Return (X, Y) of the center of cell containing provided text 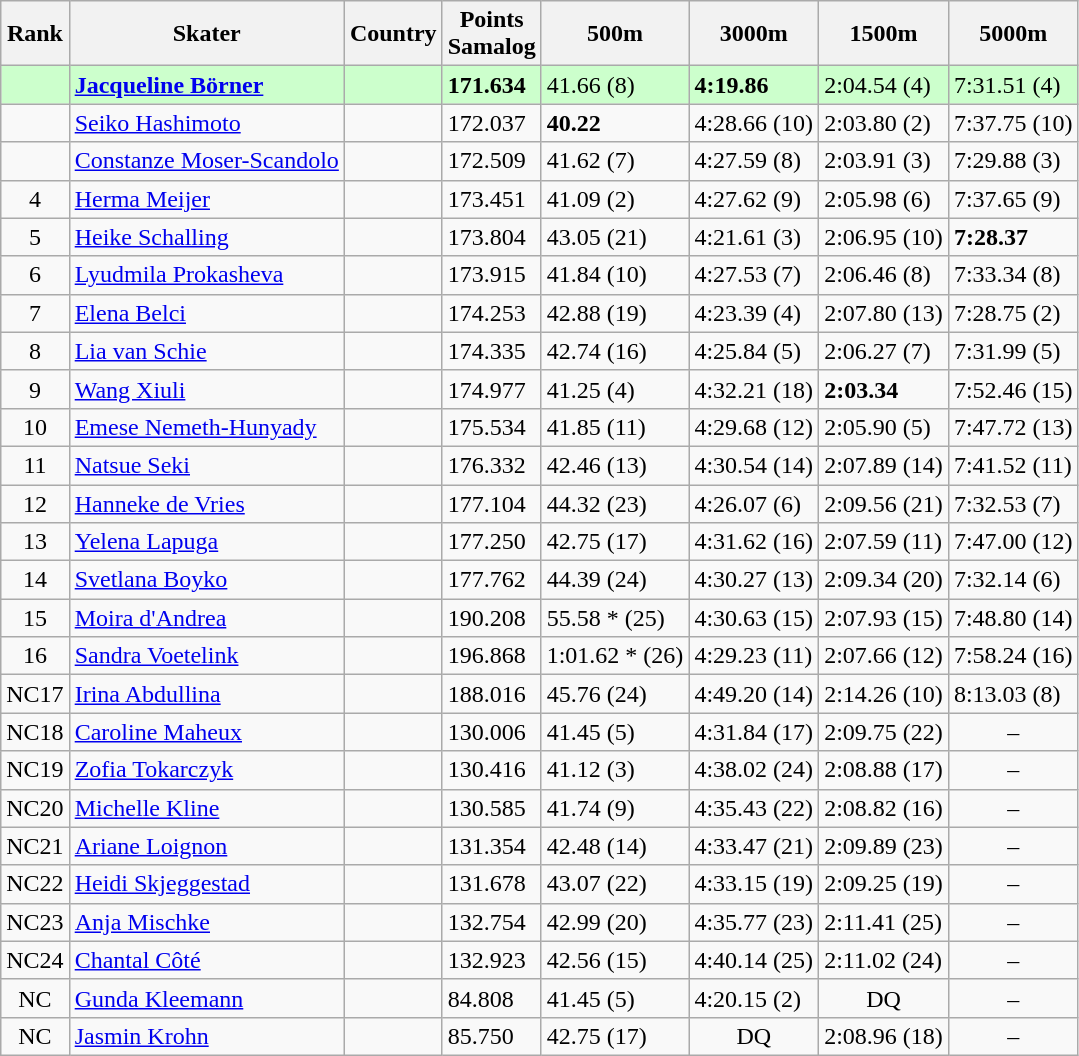
4:27.53 (7) (754, 275)
Lia van Schie (206, 351)
5 (35, 237)
7:58.24 (16) (1013, 656)
41.09 (2) (615, 199)
2:09.25 (19) (884, 884)
2:07.89 (14) (884, 465)
NC22 (35, 884)
Caroline Maheux (206, 732)
Gunda Kleemann (206, 998)
Irina Abdullina (206, 694)
2:03.80 (2) (884, 123)
5000m (1013, 34)
1500m (884, 34)
7:41.52 (11) (1013, 465)
130.585 (492, 808)
42.46 (13) (615, 465)
4:49.20 (14) (754, 694)
4:33.47 (21) (754, 846)
Yelena Lapuga (206, 542)
Lyudmila Prokasheva (206, 275)
40.22 (615, 123)
Ariane Loignon (206, 846)
55.58 * (25) (615, 618)
7:37.75 (10) (1013, 123)
173.804 (492, 237)
Elena Belci (206, 313)
4:26.07 (6) (754, 503)
2:11.41 (25) (884, 922)
2:09.75 (22) (884, 732)
2:07.59 (11) (884, 542)
4:21.61 (3) (754, 237)
2:07.66 (12) (884, 656)
7 (35, 313)
11 (35, 465)
2:09.56 (21) (884, 503)
2:03.34 (884, 389)
174.977 (492, 389)
7:37.65 (9) (1013, 199)
Skater (206, 34)
174.335 (492, 351)
Moira d'Andrea (206, 618)
10 (35, 427)
2:06.95 (10) (884, 237)
43.07 (22) (615, 884)
130.416 (492, 770)
2:09.34 (20) (884, 580)
42.88 (19) (615, 313)
7:32.14 (6) (1013, 580)
Herma Meijer (206, 199)
172.037 (492, 123)
42.56 (15) (615, 960)
7:47.00 (12) (1013, 542)
7:28.75 (2) (1013, 313)
2:04.54 (4) (884, 85)
4:30.27 (13) (754, 580)
4:31.62 (16) (754, 542)
173.451 (492, 199)
85.750 (492, 1036)
4:38.02 (24) (754, 770)
43.05 (21) (615, 237)
NC21 (35, 846)
Jacqueline Börner (206, 85)
4:20.15 (2) (754, 998)
3000m (754, 34)
16 (35, 656)
Points Samalog (492, 34)
172.509 (492, 161)
6 (35, 275)
131.678 (492, 884)
190.208 (492, 618)
4:40.14 (25) (754, 960)
2:05.90 (5) (884, 427)
177.104 (492, 503)
1:01.62 * (26) (615, 656)
132.754 (492, 922)
4:29.23 (11) (754, 656)
14 (35, 580)
41.25 (4) (615, 389)
Michelle Kline (206, 808)
2:05.98 (6) (884, 199)
2:14.26 (10) (884, 694)
4:30.54 (14) (754, 465)
41.85 (11) (615, 427)
Zofia Tokarczyk (206, 770)
Constanze Moser-Scandolo (206, 161)
Chantal Côté (206, 960)
4:30.63 (15) (754, 618)
4:31.84 (17) (754, 732)
4:32.21 (18) (754, 389)
7:52.46 (15) (1013, 389)
13 (35, 542)
4:35.43 (22) (754, 808)
84.808 (492, 998)
41.62 (7) (615, 161)
41.66 (8) (615, 85)
44.32 (23) (615, 503)
2:08.82 (16) (884, 808)
41.74 (9) (615, 808)
4:19.86 (754, 85)
4:35.77 (23) (754, 922)
44.39 (24) (615, 580)
Jasmin Krohn (206, 1036)
4:28.66 (10) (754, 123)
131.354 (492, 846)
132.923 (492, 960)
Svetlana Boyko (206, 580)
8 (35, 351)
42.48 (14) (615, 846)
NC20 (35, 808)
Natsue Seki (206, 465)
Emese Nemeth-Hunyady (206, 427)
2:11.02 (24) (884, 960)
7:32.53 (7) (1013, 503)
173.915 (492, 275)
NC19 (35, 770)
7:48.80 (14) (1013, 618)
2:06.46 (8) (884, 275)
Heike Schalling (206, 237)
7:28.37 (1013, 237)
4 (35, 199)
175.534 (492, 427)
NC18 (35, 732)
Seiko Hashimoto (206, 123)
NC24 (35, 960)
2:06.27 (7) (884, 351)
Country (393, 34)
2:08.96 (18) (884, 1036)
12 (35, 503)
7:29.88 (3) (1013, 161)
15 (35, 618)
2:07.80 (13) (884, 313)
Anja Mischke (206, 922)
7:31.99 (5) (1013, 351)
174.253 (492, 313)
2:07.93 (15) (884, 618)
4:23.39 (4) (754, 313)
9 (35, 389)
42.99 (20) (615, 922)
177.762 (492, 580)
7:31.51 (4) (1013, 85)
130.006 (492, 732)
177.250 (492, 542)
7:33.34 (8) (1013, 275)
2:08.88 (17) (884, 770)
4:27.59 (8) (754, 161)
171.634 (492, 85)
Wang Xiuli (206, 389)
Rank (35, 34)
4:25.84 (5) (754, 351)
8:13.03 (8) (1013, 694)
7:47.72 (13) (1013, 427)
41.84 (10) (615, 275)
500m (615, 34)
NC17 (35, 694)
42.74 (16) (615, 351)
41.12 (3) (615, 770)
Hanneke de Vries (206, 503)
Sandra Voetelink (206, 656)
NC23 (35, 922)
4:29.68 (12) (754, 427)
4:33.15 (19) (754, 884)
45.76 (24) (615, 694)
4:27.62 (9) (754, 199)
2:09.89 (23) (884, 846)
196.868 (492, 656)
Heidi Skjeggestad (206, 884)
188.016 (492, 694)
176.332 (492, 465)
2:03.91 (3) (884, 161)
